Identify which cell holds the provided text, then report its [X, Y] central coordinate. 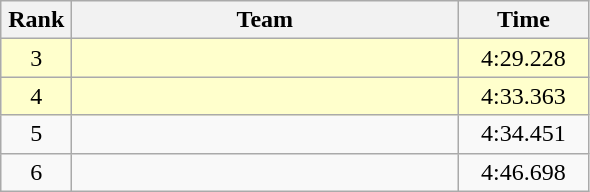
6 [36, 172]
Rank [36, 20]
4:46.698 [524, 172]
4:29.228 [524, 58]
Team [265, 20]
4:33.363 [524, 96]
Time [524, 20]
4 [36, 96]
5 [36, 134]
4:34.451 [524, 134]
3 [36, 58]
